Locate the cell with the specified text and output its [x, y] center coordinate. 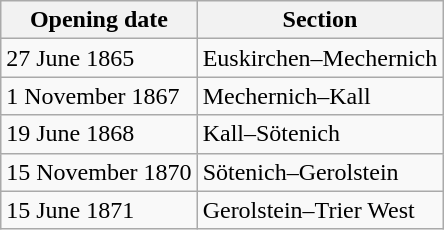
15 November 1870 [99, 172]
19 June 1868 [99, 134]
Gerolstein–Trier West [320, 210]
Sötenich–Gerolstein [320, 172]
Section [320, 20]
Euskirchen–Mechernich [320, 58]
Kall–Sötenich [320, 134]
Opening date [99, 20]
15 June 1871 [99, 210]
27 June 1865 [99, 58]
Mechernich–Kall [320, 96]
1 November 1867 [99, 96]
